Extract the [x, y] coordinate from the center of the cell holding the provided text.  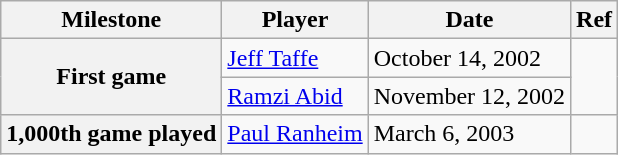
Ramzi Abid [295, 96]
1,000th game played [112, 134]
Jeff Taffe [295, 58]
March 6, 2003 [469, 134]
Paul Ranheim [295, 134]
Player [295, 20]
Milestone [112, 20]
Date [469, 20]
First game [112, 77]
October 14, 2002 [469, 58]
November 12, 2002 [469, 96]
Ref [594, 20]
